Search for the cell housing the specified text and yield its [x, y] center coordinate. 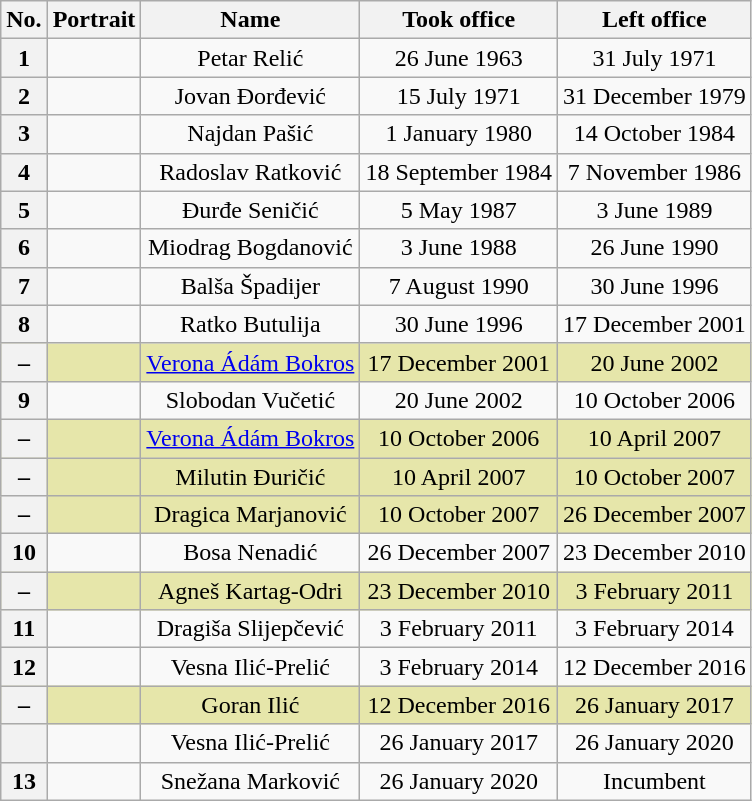
Snežana Marković [250, 781]
Radoslav Ratković [250, 172]
3 June 1989 [655, 210]
Dragiša Slijepčević [250, 629]
11 [24, 629]
5 May 1987 [459, 210]
Dragica Marjanović [250, 515]
6 [24, 248]
9 [24, 400]
Bosa Nenadić [250, 553]
No. [24, 20]
Name [250, 20]
Milutin Đuričić [250, 477]
15 July 1971 [459, 96]
2 [24, 96]
7 [24, 286]
7 August 1990 [459, 286]
18 September 1984 [459, 172]
Agneš Kartag-Odri [250, 591]
26 June 1990 [655, 248]
14 October 1984 [655, 134]
Portrait [94, 20]
Left office [655, 20]
8 [24, 324]
31 July 1971 [655, 58]
4 [24, 172]
Petar Relić [250, 58]
31 December 1979 [655, 96]
7 November 1986 [655, 172]
Balša Špadijer [250, 286]
Miodrag Bogdanović [250, 248]
26 June 1963 [459, 58]
3 June 1988 [459, 248]
Slobodan Vučetić [250, 400]
Najdan Pašić [250, 134]
5 [24, 210]
Goran Ilić [250, 705]
1 [24, 58]
Took office [459, 20]
Jovan Đorđević [250, 96]
1 January 1980 [459, 134]
10 [24, 553]
3 [24, 134]
Incumbent [655, 781]
12 [24, 667]
Đurđe Seničić [250, 210]
Ratko Butulija [250, 324]
13 [24, 781]
